Detect which cell encompasses the target text, then output its (X, Y) center coordinate. 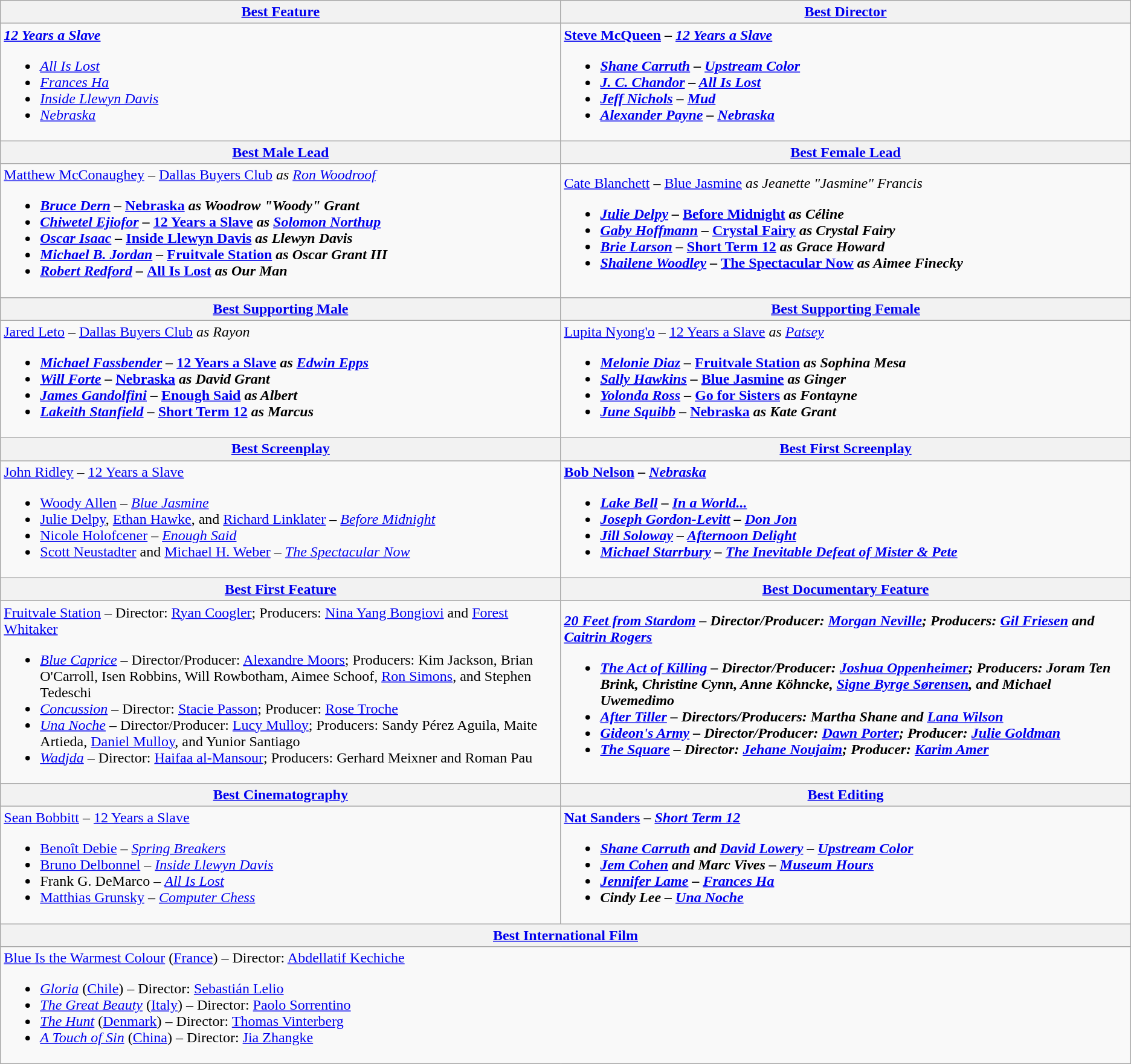
Steve McQueen – 12 Years a SlaveShane Carruth – Upstream ColorJ. C. Chandor – All Is LostJeff Nichols – MudAlexander Payne – Nebraska (846, 82)
Best Editing (846, 795)
Best International Film (565, 935)
Best Cinematography (280, 795)
Best Supporting Male (280, 309)
12 Years a SlaveAll Is LostFrances HaInside Llewyn DavisNebraska (280, 82)
Best Female Lead (846, 152)
Best Feature (280, 12)
Best First Feature (280, 589)
Best Screenplay (280, 449)
Best Male Lead (280, 152)
Best Supporting Female (846, 309)
Best Documentary Feature (846, 589)
Best Director (846, 12)
Best First Screenplay (846, 449)
